Detect which cell encompasses the target text, then output its [X, Y] center coordinate. 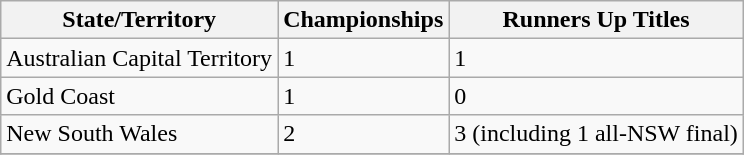
Championships [364, 20]
Australian Capital Territory [140, 58]
3 (including 1 all-NSW final) [596, 134]
Runners Up Titles [596, 20]
Gold Coast [140, 96]
0 [596, 96]
New South Wales [140, 134]
2 [364, 134]
State/Territory [140, 20]
